Capture the cell that displays the provided text and extract its (X, Y) central coordinate. 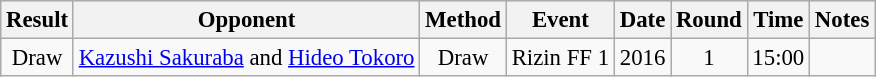
Time (778, 20)
1 (709, 58)
Date (642, 20)
Result (38, 20)
Event (560, 20)
Rizin FF 1 (560, 58)
Notes (842, 20)
Round (709, 20)
15:00 (778, 58)
Method (464, 20)
Opponent (246, 20)
2016 (642, 58)
Kazushi Sakuraba and Hideo Tokoro (246, 58)
